Return the (X, Y) coordinate for the center point of the cell that contains the specified text.  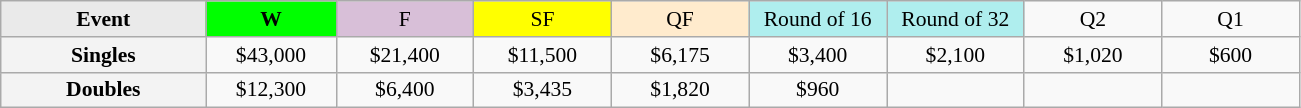
F (405, 19)
$3,400 (818, 55)
Round of 16 (818, 19)
$600 (1231, 55)
$6,175 (680, 55)
$43,000 (271, 55)
Singles (104, 55)
$21,400 (405, 55)
$1,020 (1093, 55)
$3,435 (543, 90)
Round of 32 (955, 19)
$1,820 (680, 90)
QF (680, 19)
$2,100 (955, 55)
Event (104, 19)
Q1 (1231, 19)
Doubles (104, 90)
W (271, 19)
Q2 (1093, 19)
SF (543, 19)
$11,500 (543, 55)
$6,400 (405, 90)
$960 (818, 90)
$12,300 (271, 90)
